For the text-containing cell, return its midpoint in [X, Y] coordinate format. 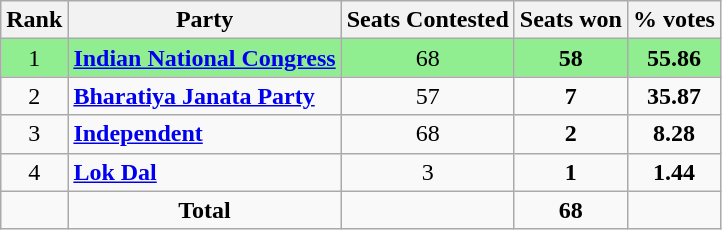
Party [204, 20]
Independent [204, 134]
Rank [34, 20]
58 [570, 58]
55.86 [674, 58]
Seats won [570, 20]
8.28 [674, 134]
Lok Dal [204, 172]
4 [34, 172]
1.44 [674, 172]
7 [570, 96]
Seats Contested [428, 20]
57 [428, 96]
35.87 [674, 96]
Indian National Congress [204, 58]
% votes [674, 20]
Total [204, 210]
Bharatiya Janata Party [204, 96]
